Find where the given text appears and provide that cell's center as (x, y) coordinate. 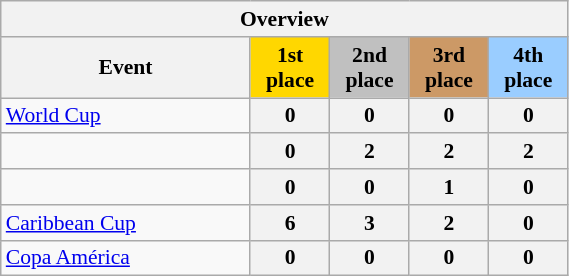
Event (126, 68)
3 (370, 223)
4th place (528, 68)
Overview (284, 19)
3rd place (448, 68)
Copa América (126, 258)
Caribbean Cup (126, 223)
1st place (290, 68)
1 (448, 187)
6 (290, 223)
2nd place (370, 68)
World Cup (126, 116)
